Search for the cell housing the specified text and yield its (x, y) center coordinate. 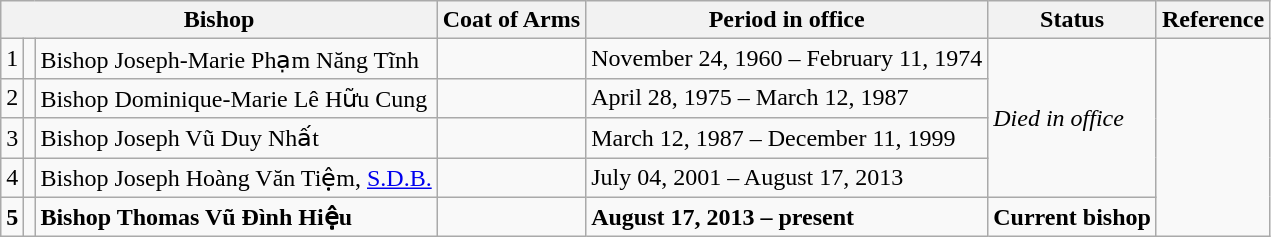
March 12, 1987 – December 11, 1999 (787, 138)
2 (12, 98)
Bishop Dominique-Marie Lê Hữu Cung (236, 98)
Bishop Thomas Vũ Đình Hiệu (236, 217)
Current bishop (1072, 217)
Status (1072, 20)
Bishop Joseph-Marie Phạm Năng Tĩnh (236, 59)
Coat of Arms (511, 20)
July 04, 2001 – August 17, 2013 (787, 178)
Bishop Joseph Hoàng Văn Tiệm, S.D.B. (236, 178)
April 28, 1975 – March 12, 1987 (787, 98)
Bishop Joseph Vũ Duy Nhất (236, 138)
3 (12, 138)
Period in office (787, 20)
Died in office (1072, 118)
5 (12, 217)
Bishop (219, 20)
November 24, 1960 – February 11, 1974 (787, 59)
1 (12, 59)
Reference (1212, 20)
August 17, 2013 – present (787, 217)
4 (12, 178)
